For the text-containing cell, return its midpoint in (X, Y) coordinate format. 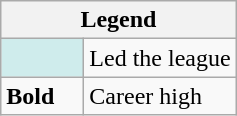
Bold (42, 96)
Legend (118, 20)
Career high (160, 96)
Led the league (160, 58)
